Scan for the cell matching the given text and deliver its (x, y) coordinate at center. 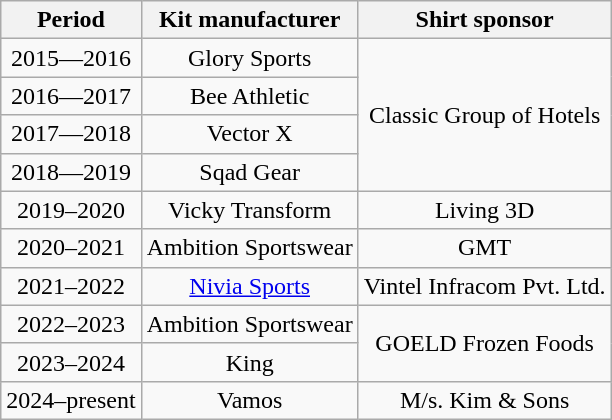
GOELD Frozen Foods (484, 343)
2023–2024 (71, 362)
Period (71, 20)
Classic Group of Hotels (484, 115)
2019–2020 (71, 210)
Bee Athletic (250, 96)
2016—2017 (71, 96)
Kit manufacturer (250, 20)
2021–2022 (71, 286)
Glory Sports (250, 58)
Vintel Infracom Pvt. Ltd. (484, 286)
Vamos (250, 400)
2015—2016 (71, 58)
2020–2021 (71, 248)
Shirt sponsor (484, 20)
M/s. Kim & Sons (484, 400)
Nivia Sports (250, 286)
King (250, 362)
2022–2023 (71, 324)
Vector X (250, 134)
2024–present (71, 400)
GMT (484, 248)
2017—2018 (71, 134)
2018—2019 (71, 172)
Vicky Transform (250, 210)
Sqad Gear (250, 172)
Living 3D (484, 210)
